Determine the [X, Y] coordinate at the center of the cell enclosing the given text.  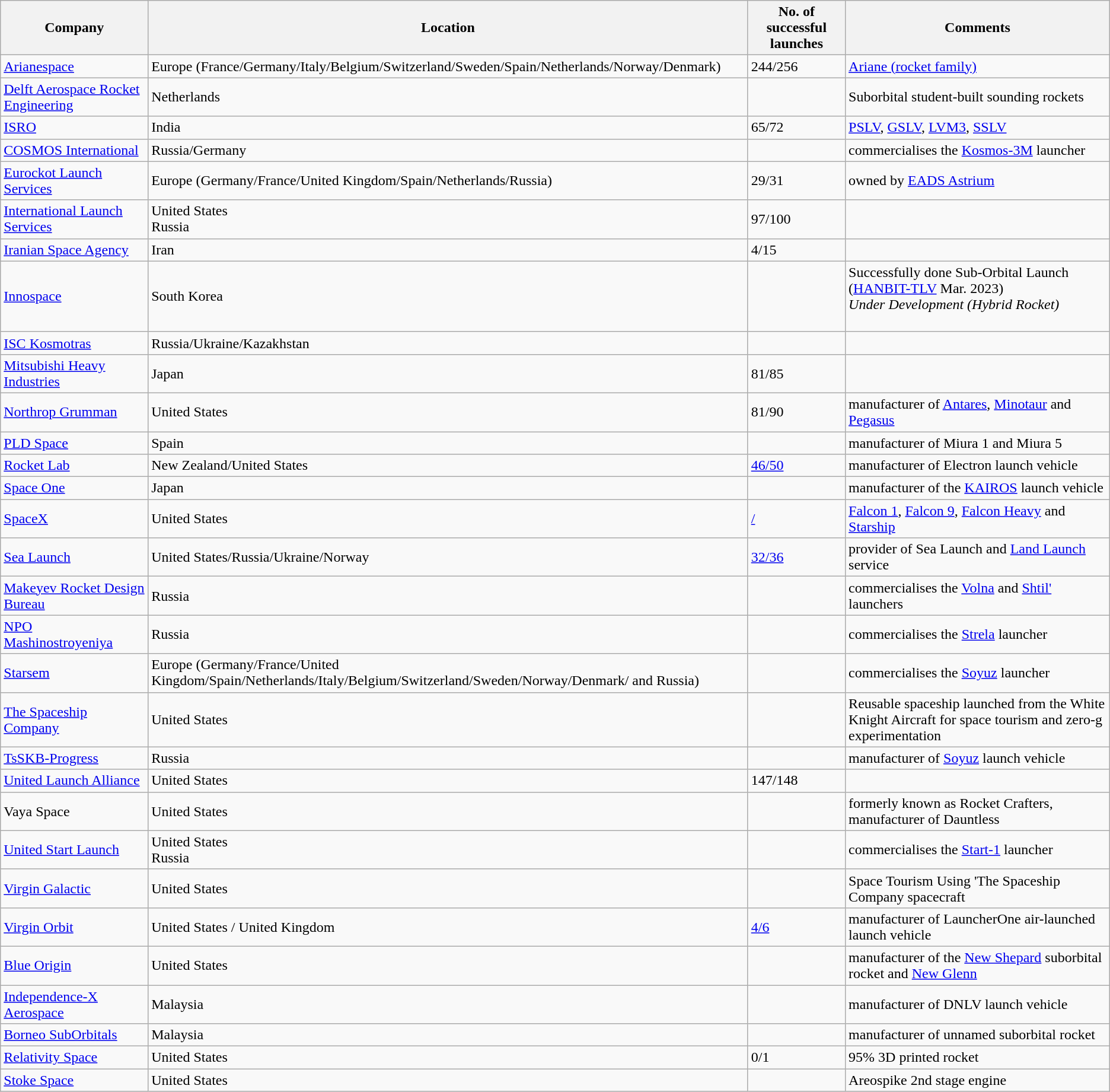
manufacturer of Soyuz launch vehicle [978, 758]
commercialises the Strela launcher [978, 635]
commercialises the Start-1 launcher [978, 849]
United Launch Alliance [75, 781]
provider of Sea Launch and Land Launch service [978, 558]
4/15 [796, 250]
No. of successful launches [796, 28]
Europe (Germany/France/United Kingdom/Spain/Netherlands/Italy/Belgium/Switzerland/Sweden/Norway/Denmark/ and Russia) [448, 673]
NPO Mashinostroyeniya [75, 635]
Company [75, 28]
TsSKB-Progress [75, 758]
Makeyev Rocket Design Bureau [75, 596]
India [448, 128]
Borneo SubOrbitals [75, 1035]
97/100 [796, 219]
Relativity Space [75, 1058]
0/1 [796, 1058]
PSLV, GSLV, LVM3, SSLV [978, 128]
Areospike 2nd stage engine [978, 1080]
/ [796, 518]
manufacturer of Antares, Minotaur and Pegasus [978, 412]
Netherlands [448, 97]
Eurockot Launch Services [75, 180]
Location [448, 28]
formerly known as Rocket Crafters, manufacturer of Dauntless [978, 811]
Europe (France/Germany/Italy/Belgium/Switzerland/Sweden/Spain/Netherlands/Norway/Denmark) [448, 66]
manufacturer of the New Shepard suborbital rocket and New Glenn [978, 966]
46/50 [796, 466]
PLD Space [75, 443]
SpaceX [75, 518]
South Korea [448, 297]
COSMOS International [75, 150]
Russia/Germany [448, 150]
manufacturer of unnamed suborbital rocket [978, 1035]
International Launch Services [75, 219]
Space Tourism Using 'The Spaceship Company spacecraft [978, 889]
4/6 [796, 927]
Mitsubishi Heavy Industries [75, 374]
81/85 [796, 374]
Innospace [75, 297]
Comments [978, 28]
Virgin Galactic [75, 889]
manufacturer of DNLV launch vehicle [978, 1004]
The Spaceship Company [75, 719]
United States/Russia/Ukraine/Norway [448, 558]
Europe (Germany/France/United Kingdom/Spain/Netherlands/Russia) [448, 180]
Starsem [75, 673]
Ariane (rocket family) [978, 66]
ISRO [75, 128]
Rocket Lab [75, 466]
manufacturer of Miura 1 and Miura 5 [978, 443]
Iranian Space Agency [75, 250]
Falcon 1, Falcon 9, Falcon Heavy and Starship [978, 518]
65/72 [796, 128]
Blue Origin [75, 966]
Reusable spaceship launched from the White Knight Aircraft for space tourism and zero-g experimentation [978, 719]
United Start Launch [75, 849]
United States / United Kingdom [448, 927]
Vaya Space [75, 811]
commercialises the Kosmos-3M launcher [978, 150]
Space One [75, 488]
Successfully done Sub-Orbital Launch (HANBIT-TLV Mar. 2023)Under Development (Hybrid Rocket) [978, 297]
Virgin Orbit [75, 927]
95% 3D printed rocket [978, 1058]
manufacturer of LauncherOne air-launched launch vehicle [978, 927]
81/90 [796, 412]
ISC Kosmotras [75, 343]
Stoke Space [75, 1080]
29/31 [796, 180]
244/256 [796, 66]
owned by EADS Astrium [978, 180]
Independence-X Aerospace [75, 1004]
Russia/Ukraine/Kazakhstan [448, 343]
Northrop Grumman [75, 412]
147/148 [796, 781]
Arianespace [75, 66]
Sea Launch [75, 558]
Spain [448, 443]
manufacturer of Electron launch vehicle [978, 466]
commercialises the Soyuz launcher [978, 673]
Delft Aerospace Rocket Engineering [75, 97]
manufacturer of the KAIROS launch vehicle [978, 488]
32/36 [796, 558]
commercialises the Volna and Shtil' launchers [978, 596]
Iran [448, 250]
Suborbital student-built sounding rockets [978, 97]
New Zealand/United States [448, 466]
